Output the [x, y] coordinate of the center of the cell containing the given text.  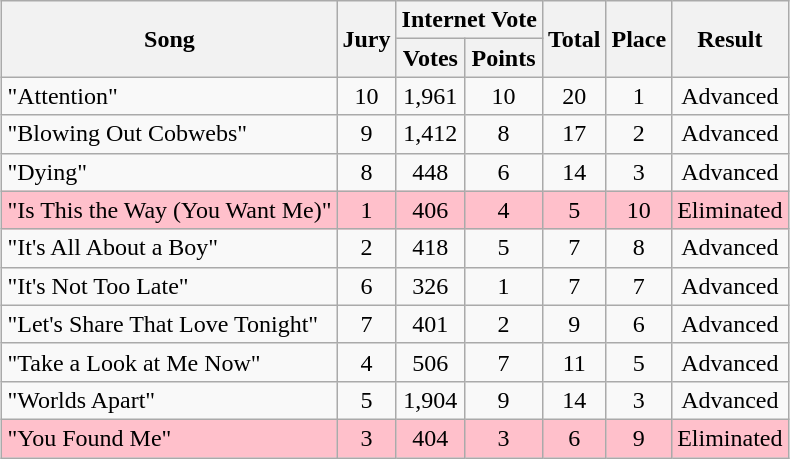
406 [430, 210]
Place [639, 39]
"Dying" [170, 172]
"Blowing Out Cobwebs" [170, 134]
Votes [430, 58]
418 [430, 248]
Result [730, 39]
Internet Vote [469, 20]
1,412 [430, 134]
448 [430, 172]
326 [430, 286]
"It's All About a Boy" [170, 248]
Points [504, 58]
Total [574, 39]
1,904 [430, 400]
404 [430, 438]
17 [574, 134]
"It's Not Too Late" [170, 286]
"Take a Look at Me Now" [170, 362]
"Is This the Way (You Want Me)" [170, 210]
Jury [366, 39]
"Worlds Apart" [170, 400]
Song [170, 39]
401 [430, 324]
1,961 [430, 96]
11 [574, 362]
506 [430, 362]
"Let's Share That Love Tonight" [170, 324]
"Attention" [170, 96]
20 [574, 96]
"You Found Me" [170, 438]
